Capture the cell that displays the provided text and extract its (X, Y) central coordinate. 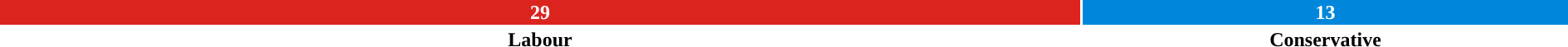
29 (540, 12)
13 (1326, 12)
